Return the [X, Y] coordinate for the center point of the cell that contains the specified text.  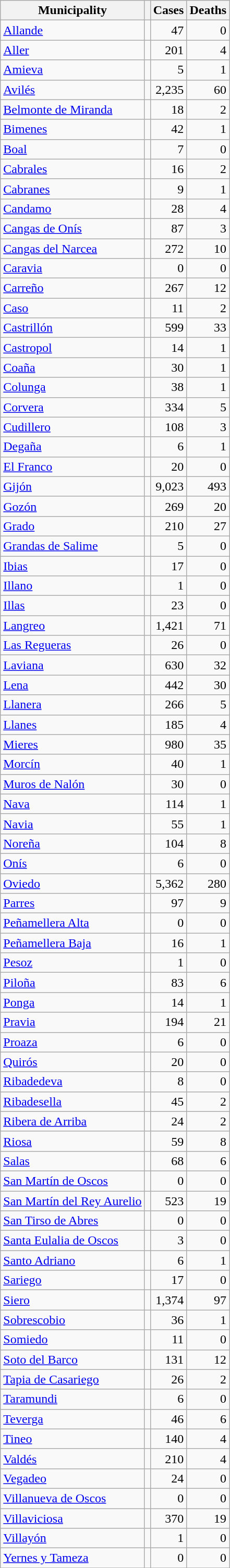
Illas [72, 606]
45 [168, 1101]
Illano [72, 586]
1,421 [168, 626]
Deaths [208, 10]
266 [168, 705]
38 [168, 387]
Taramundi [72, 1399]
Pesoz [72, 963]
Boal [72, 149]
Villaviciosa [72, 1518]
370 [168, 1518]
Cudillero [72, 427]
Muros de Nalón [72, 784]
Nava [72, 804]
San Martín de Oscos [72, 1181]
Quirós [72, 1062]
131 [168, 1359]
10 [208, 249]
Llanes [72, 725]
280 [208, 884]
Castrillón [72, 328]
Municipality [72, 10]
Soto del Barco [72, 1359]
108 [168, 427]
Riosa [72, 1141]
Pravia [72, 1022]
1,374 [168, 1300]
Amieva [72, 70]
46 [168, 1419]
Laviana [72, 665]
Gozón [72, 506]
Sariego [72, 1280]
40 [168, 764]
Langreo [72, 626]
Peñamellera Baja [72, 943]
San Tirso de Abres [72, 1221]
Lena [72, 685]
33 [208, 328]
Tineo [72, 1439]
7 [168, 149]
Llanera [72, 705]
18 [168, 109]
272 [168, 249]
Sobrescobio [72, 1320]
Cangas de Onís [72, 228]
Teverga [72, 1419]
185 [168, 725]
980 [168, 744]
Villayón [72, 1538]
267 [168, 288]
Candamo [72, 209]
71 [208, 626]
Gijón [72, 486]
Colunga [72, 387]
Onís [72, 863]
Yernes y Tameza [72, 1558]
Carreño [72, 288]
35 [208, 744]
Cases [168, 10]
493 [208, 486]
San Martín del Rey Aurelio [72, 1200]
Aller [72, 50]
55 [168, 824]
194 [168, 1022]
Cangas del Narcea [72, 249]
27 [208, 526]
Villanueva de Oscos [72, 1498]
Corvera [72, 407]
Ponga [72, 1002]
El Franco [72, 467]
47 [168, 30]
599 [168, 328]
21 [208, 1022]
Ribadedeva [72, 1082]
Avilés [72, 90]
59 [168, 1141]
Vegadeo [72, 1478]
114 [168, 804]
23 [168, 606]
9,023 [168, 486]
Allande [72, 30]
Piloña [72, 983]
Grandas de Salime [72, 546]
28 [168, 209]
Cabrales [72, 169]
Peñamellera Alta [72, 923]
Salas [72, 1161]
Ribadesella [72, 1101]
104 [168, 843]
60 [208, 90]
Santo Adriano [72, 1260]
2,235 [168, 90]
42 [168, 129]
Degaña [72, 447]
Ibias [72, 566]
68 [168, 1161]
Navia [72, 824]
201 [168, 50]
Coaña [72, 367]
269 [168, 506]
334 [168, 407]
Caravia [72, 268]
Noreña [72, 843]
Bimenes [72, 129]
Ribera de Arriba [72, 1121]
Castropol [72, 348]
Somiedo [72, 1340]
140 [168, 1439]
Grado [72, 526]
Parres [72, 903]
Belmonte de Miranda [72, 109]
630 [168, 665]
5,362 [168, 884]
Oviedo [72, 884]
Las Regueras [72, 645]
Tapia de Casariego [72, 1379]
442 [168, 685]
Caso [72, 308]
83 [168, 983]
Morcín [72, 764]
Mieres [72, 744]
Santa Eulalia de Oscos [72, 1241]
32 [208, 665]
Proaza [72, 1042]
36 [168, 1320]
Valdés [72, 1459]
523 [168, 1200]
Siero [72, 1300]
87 [168, 228]
Cabranes [72, 189]
